Determine the (X, Y) coordinate at the center of the cell enclosing the given text.  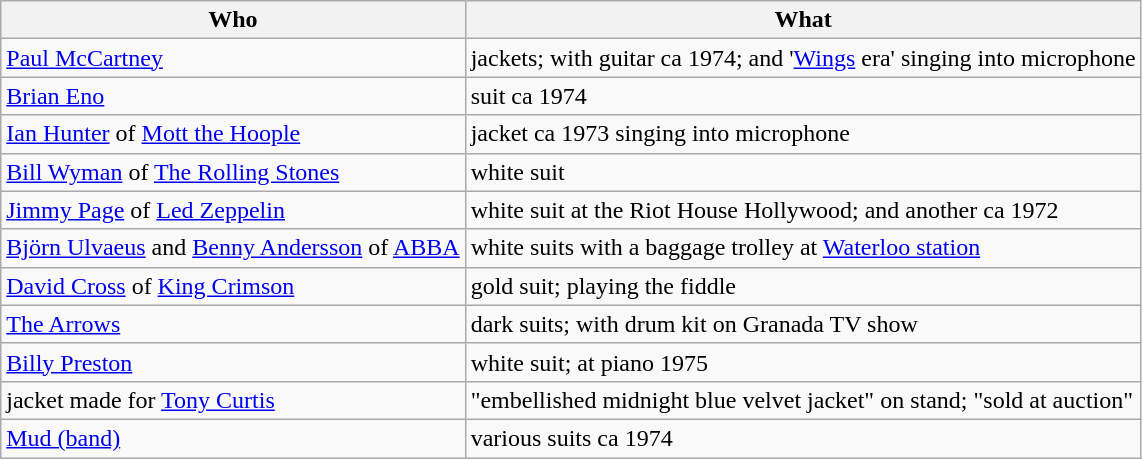
Who (233, 20)
various suits ca 1974 (803, 438)
Brian Eno (233, 96)
white suit at the Riot House Hollywood; and another ca 1972 (803, 210)
white suit; at piano 1975 (803, 362)
Mud (band) (233, 438)
"embellished midnight blue velvet jacket" on stand; "sold at auction" (803, 400)
Björn Ulvaeus and Benny Andersson of ABBA (233, 248)
suit ca 1974 (803, 96)
jacket ca 1973 singing into microphone (803, 134)
Ian Hunter of Mott the Hoople (233, 134)
Billy Preston (233, 362)
white suit (803, 172)
Bill Wyman of The Rolling Stones (233, 172)
jacket made for Tony Curtis (233, 400)
gold suit; playing the fiddle (803, 286)
What (803, 20)
David Cross of King Crimson (233, 286)
Paul McCartney (233, 58)
dark suits; with drum kit on Granada TV show (803, 324)
Jimmy Page of Led Zeppelin (233, 210)
white suits with a baggage trolley at Waterloo station (803, 248)
The Arrows (233, 324)
jackets; with guitar ca 1974; and 'Wings era' singing into microphone (803, 58)
